Return (X, Y) of the center of cell containing provided text 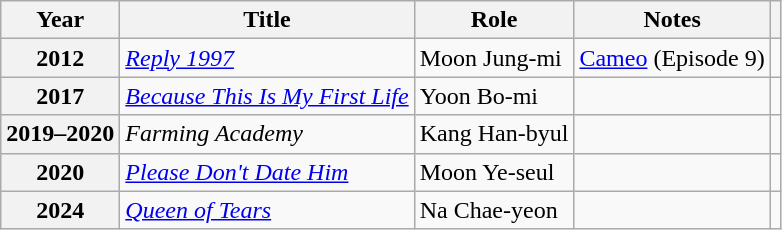
Na Chae-yeon (494, 210)
Please Don't Date Him (267, 172)
Notes (672, 20)
Yoon Bo-mi (494, 96)
2017 (60, 96)
Farming Academy (267, 134)
2019–2020 (60, 134)
Queen of Tears (267, 210)
Because This Is My First Life (267, 96)
Cameo (Episode 9) (672, 58)
2012 (60, 58)
2024 (60, 210)
2020 (60, 172)
Year (60, 20)
Moon Ye-seul (494, 172)
Kang Han-byul (494, 134)
Moon Jung-mi (494, 58)
Reply 1997 (267, 58)
Role (494, 20)
Title (267, 20)
